Search for the cell housing the specified text and yield its [X, Y] center coordinate. 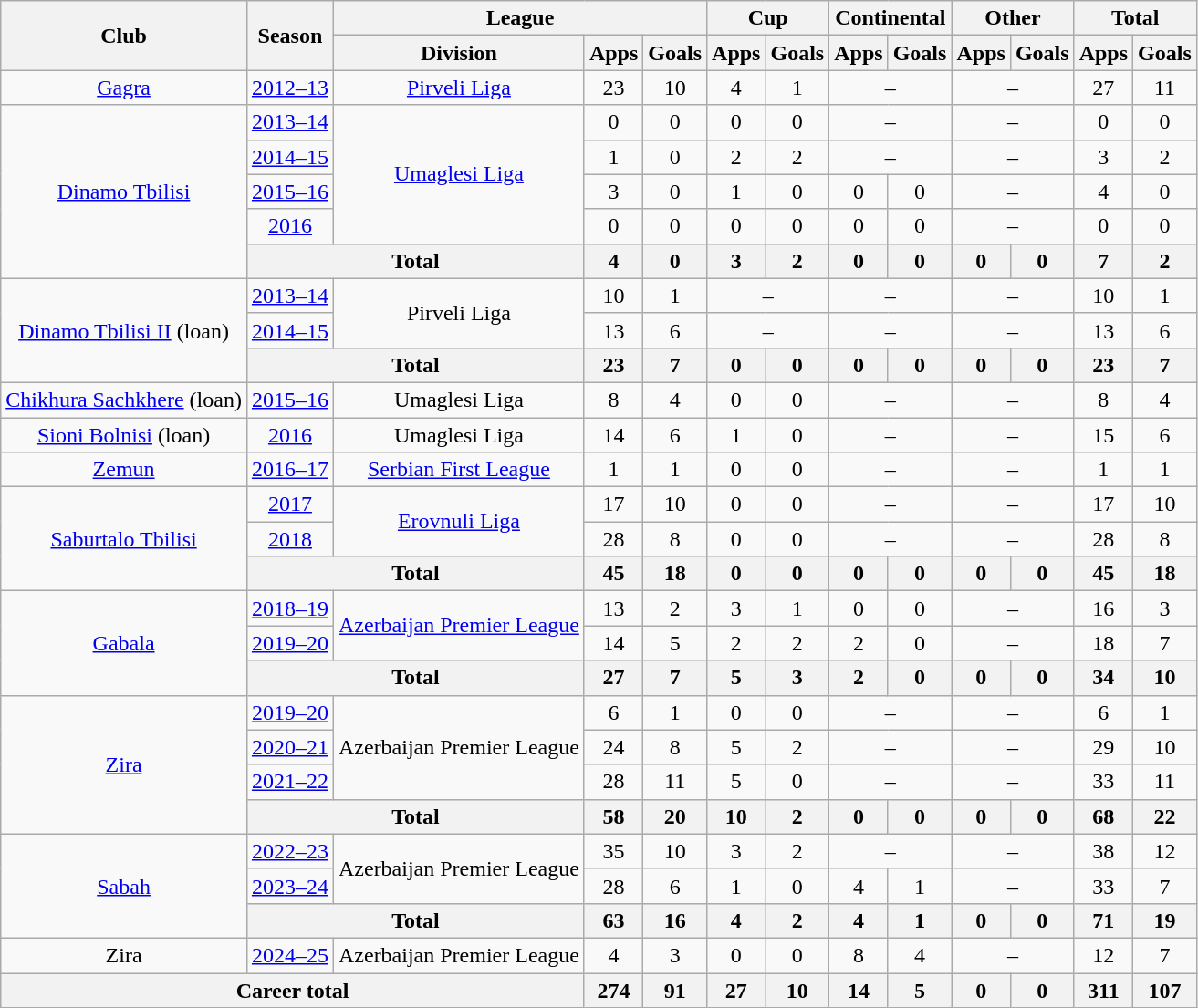
Division [458, 53]
19 [1165, 920]
Cup [768, 18]
63 [613, 920]
2018 [290, 539]
2016–17 [290, 470]
Continental [891, 18]
Club [124, 36]
68 [1103, 816]
22 [1165, 816]
Erovnuli Liga [458, 522]
Dinamo Tbilisi [124, 192]
Dinamo Tbilisi II (loan) [124, 330]
274 [613, 990]
29 [1103, 747]
2018–19 [290, 608]
24 [613, 747]
2017 [290, 504]
Gabala [124, 643]
311 [1103, 990]
35 [613, 851]
Other [1013, 18]
Sabah [124, 886]
15 [1103, 435]
107 [1165, 990]
2020–21 [290, 747]
34 [1103, 678]
2021–22 [290, 782]
Sioni Bolnisi (loan) [124, 435]
2023–24 [290, 886]
38 [1103, 851]
Serbian First League [458, 470]
Season [290, 36]
League [520, 18]
2012–13 [290, 88]
Chikhura Sachkhere (loan) [124, 400]
91 [675, 990]
Gagra [124, 88]
71 [1103, 920]
58 [613, 816]
2024–25 [290, 955]
Saburtalo Tbilisi [124, 539]
Zemun [124, 470]
2022–23 [290, 851]
20 [675, 816]
Career total [293, 990]
